Detect which cell encompasses the target text, then output its [X, Y] center coordinate. 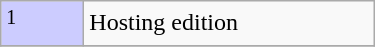
Hosting edition [229, 24]
1 [42, 24]
